Locate the cell with the specified text and output its (X, Y) center coordinate. 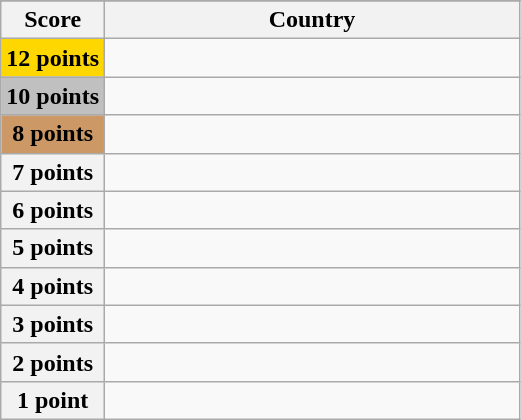
7 points (53, 172)
1 point (53, 400)
8 points (53, 134)
2 points (53, 362)
Score (53, 20)
4 points (53, 286)
12 points (53, 58)
Country (312, 20)
10 points (53, 96)
6 points (53, 210)
5 points (53, 248)
3 points (53, 324)
